Search for the cell housing the specified text and yield its (x, y) center coordinate. 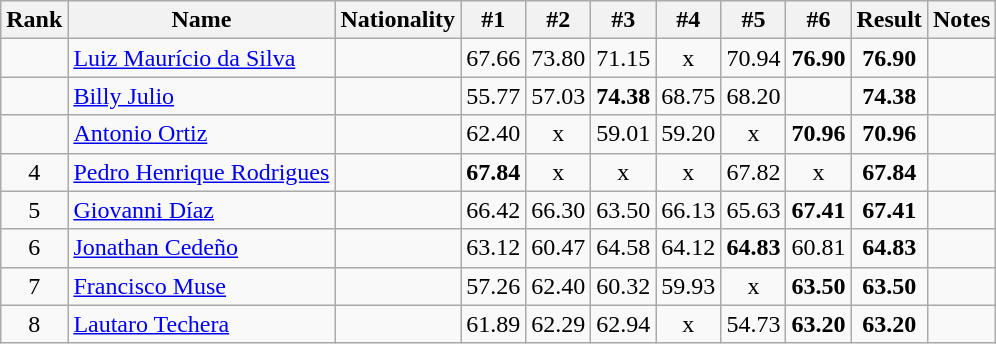
64.58 (624, 248)
59.20 (688, 134)
59.93 (688, 286)
68.75 (688, 96)
Luiz Maurício da Silva (202, 58)
54.73 (754, 324)
Francisco Muse (202, 286)
5 (34, 210)
#3 (624, 20)
4 (34, 172)
6 (34, 248)
8 (34, 324)
67.82 (754, 172)
Pedro Henrique Rodrigues (202, 172)
#4 (688, 20)
64.12 (688, 248)
#1 (494, 20)
60.47 (558, 248)
63.12 (494, 248)
Result (889, 20)
Name (202, 20)
70.94 (754, 58)
71.15 (624, 58)
66.30 (558, 210)
62.94 (624, 324)
Giovanni Díaz (202, 210)
66.13 (688, 210)
57.26 (494, 286)
Jonathan Cedeño (202, 248)
Rank (34, 20)
Antonio Ortiz (202, 134)
60.81 (818, 248)
Lautaro Techera (202, 324)
55.77 (494, 96)
#6 (818, 20)
59.01 (624, 134)
67.66 (494, 58)
Nationality (398, 20)
60.32 (624, 286)
66.42 (494, 210)
#5 (754, 20)
7 (34, 286)
73.80 (558, 58)
62.29 (558, 324)
61.89 (494, 324)
Notes (961, 20)
#2 (558, 20)
57.03 (558, 96)
65.63 (754, 210)
Billy Julio (202, 96)
68.20 (754, 96)
